Return the [x, y] coordinate for the center point of the cell that contains the specified text.  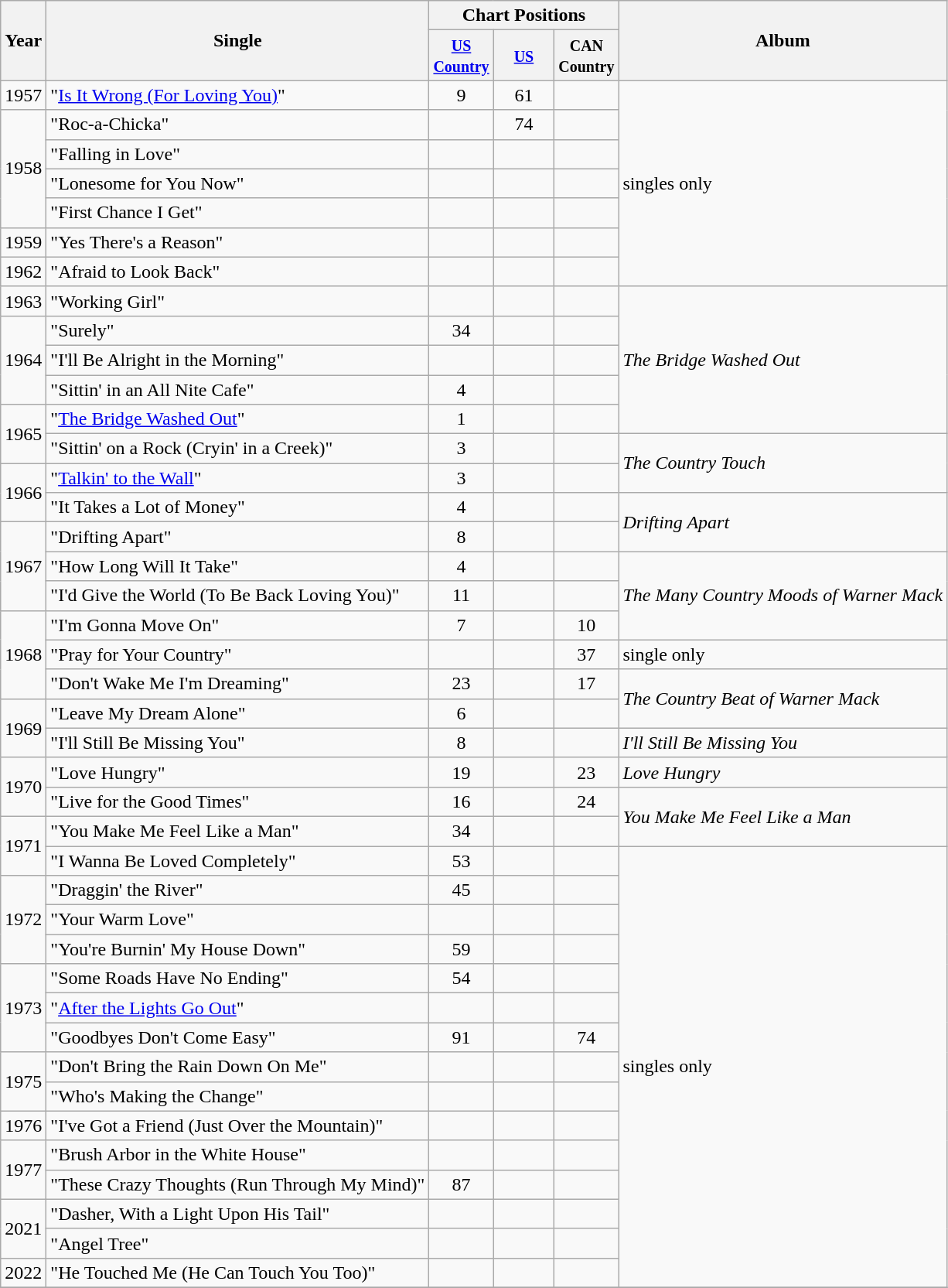
"Yes There's a Reason" [238, 242]
"Working Girl" [238, 301]
"You're Burnin' My House Down" [238, 949]
16 [461, 801]
1976 [23, 1126]
1964 [23, 360]
2022 [23, 1273]
"I'm Gonna Move On" [238, 625]
1963 [23, 301]
"Live for the Good Times" [238, 801]
"Falling in Love" [238, 154]
"Afraid to Look Back" [238, 272]
"I Wanna Be Loved Completely" [238, 861]
Year [23, 40]
"These Crazy Thoughts (Run Through My Mind)" [238, 1184]
"I'll Still Be Missing You" [238, 743]
"It Takes a Lot of Money" [238, 507]
1966 [23, 493]
61 [524, 95]
The Country Beat of Warner Mack [783, 699]
"You Make Me Feel Like a Man" [238, 831]
"Your Warm Love" [238, 920]
1967 [23, 566]
"Pray for Your Country" [238, 654]
1971 [23, 846]
7 [461, 625]
91 [461, 1037]
"After the Lights Go Out" [238, 1008]
"First Chance I Get" [238, 213]
45 [461, 890]
Album [783, 40]
"Talkin' to the Wall" [238, 478]
10 [586, 625]
1962 [23, 272]
"Drifting Apart" [238, 537]
"I'll Be Alright in the Morning" [238, 360]
"Surely" [238, 330]
CAN Country [586, 56]
"Draggin' the River" [238, 890]
You Make Me Feel Like a Man [783, 816]
11 [461, 596]
"Lonesome for You Now" [238, 183]
9 [461, 95]
"Sittin' on a Rock (Cryin' in a Creek)" [238, 449]
"Roc-a-Chicka" [238, 125]
"Dasher, With a Light Upon His Tail" [238, 1214]
37 [586, 654]
"Goodbyes Don't Come Easy" [238, 1037]
Love Hungry [783, 772]
1969 [23, 728]
1957 [23, 95]
"Love Hungry" [238, 772]
"Is It Wrong (For Loving You)" [238, 95]
Drifting Apart [783, 522]
Chart Positions [524, 15]
87 [461, 1184]
US Country [461, 56]
1975 [23, 1081]
1970 [23, 787]
"Who's Making the Change" [238, 1096]
53 [461, 861]
17 [586, 684]
"The Bridge Washed Out" [238, 419]
"How Long Will It Take" [238, 566]
24 [586, 801]
I'll Still Be Missing You [783, 743]
2021 [23, 1228]
"He Touched Me (He Can Touch You Too)" [238, 1273]
"I'd Give the World (To Be Back Loving You)" [238, 596]
single only [783, 654]
Single [238, 40]
The Country Touch [783, 463]
1965 [23, 434]
"Don't Wake Me I'm Dreaming" [238, 684]
1968 [23, 654]
US [524, 56]
"I've Got a Friend (Just Over the Mountain)" [238, 1126]
"Brush Arbor in the White House" [238, 1155]
1958 [23, 169]
1 [461, 419]
1959 [23, 242]
"Some Roads Have No Ending" [238, 979]
54 [461, 979]
1972 [23, 920]
1977 [23, 1170]
1973 [23, 1008]
The Bridge Washed Out [783, 360]
The Many Country Moods of Warner Mack [783, 596]
59 [461, 949]
"Sittin' in an All Nite Cafe" [238, 389]
"Leave My Dream Alone" [238, 713]
19 [461, 772]
"Don't Bring the Rain Down On Me" [238, 1067]
"Angel Tree" [238, 1243]
6 [461, 713]
